Identify which cell holds the provided text, then report its (X, Y) central coordinate. 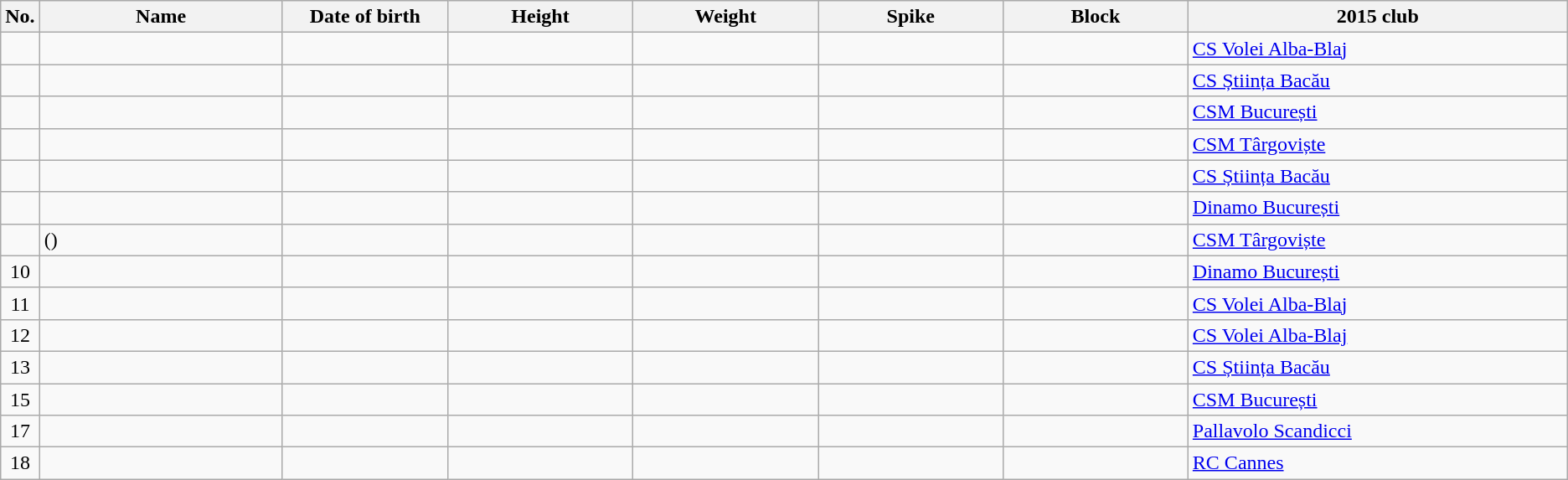
No. (20, 17)
Pallavolo Scandicci (1377, 431)
Date of birth (365, 17)
10 (20, 271)
2015 club (1377, 17)
12 (20, 335)
11 (20, 303)
Name (161, 17)
Weight (725, 17)
Height (539, 17)
17 (20, 431)
Block (1096, 17)
18 (20, 463)
15 (20, 400)
RC Cannes (1377, 463)
Spike (911, 17)
() (161, 240)
13 (20, 367)
